Identify which cell holds the provided text, then report its [x, y] central coordinate. 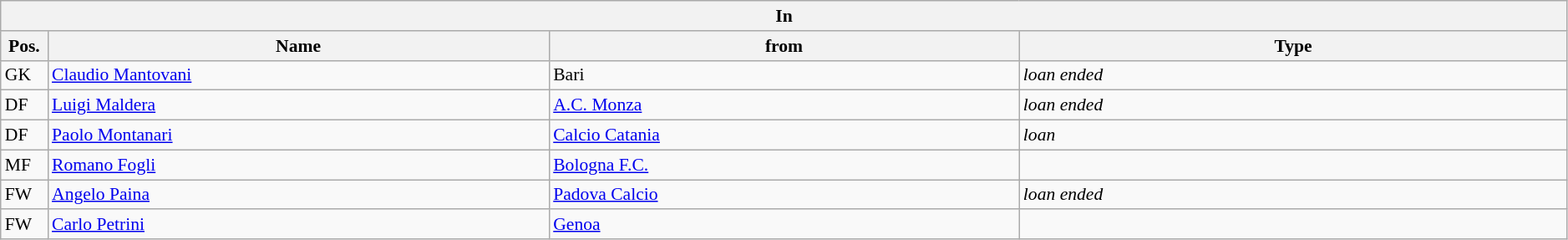
Type [1293, 46]
Calcio Catania [784, 135]
Genoa [784, 225]
In [784, 16]
Claudio Mantovani [298, 75]
Bologna F.C. [784, 165]
Romano Fogli [298, 165]
Carlo Petrini [298, 225]
A.C. Monza [784, 105]
MF [24, 165]
Name [298, 46]
Padova Calcio [784, 195]
Pos. [24, 46]
Paolo Montanari [298, 135]
GK [24, 75]
loan [1293, 135]
Bari [784, 75]
from [784, 46]
Luigi Maldera [298, 105]
Angelo Paina [298, 195]
